Find where the given text appears and provide that cell's center as (X, Y) coordinate. 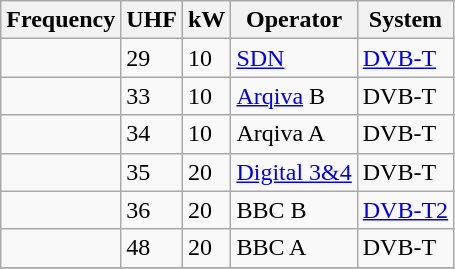
48 (152, 248)
35 (152, 172)
29 (152, 58)
SDN (294, 58)
36 (152, 210)
34 (152, 134)
BBC A (294, 248)
33 (152, 96)
System (405, 20)
Frequency (61, 20)
Digital 3&4 (294, 172)
Arqiva B (294, 96)
Operator (294, 20)
kW (206, 20)
BBC B (294, 210)
DVB-T2 (405, 210)
UHF (152, 20)
Arqiva A (294, 134)
